Scan for the cell matching the given text and deliver its [X, Y] coordinate at center. 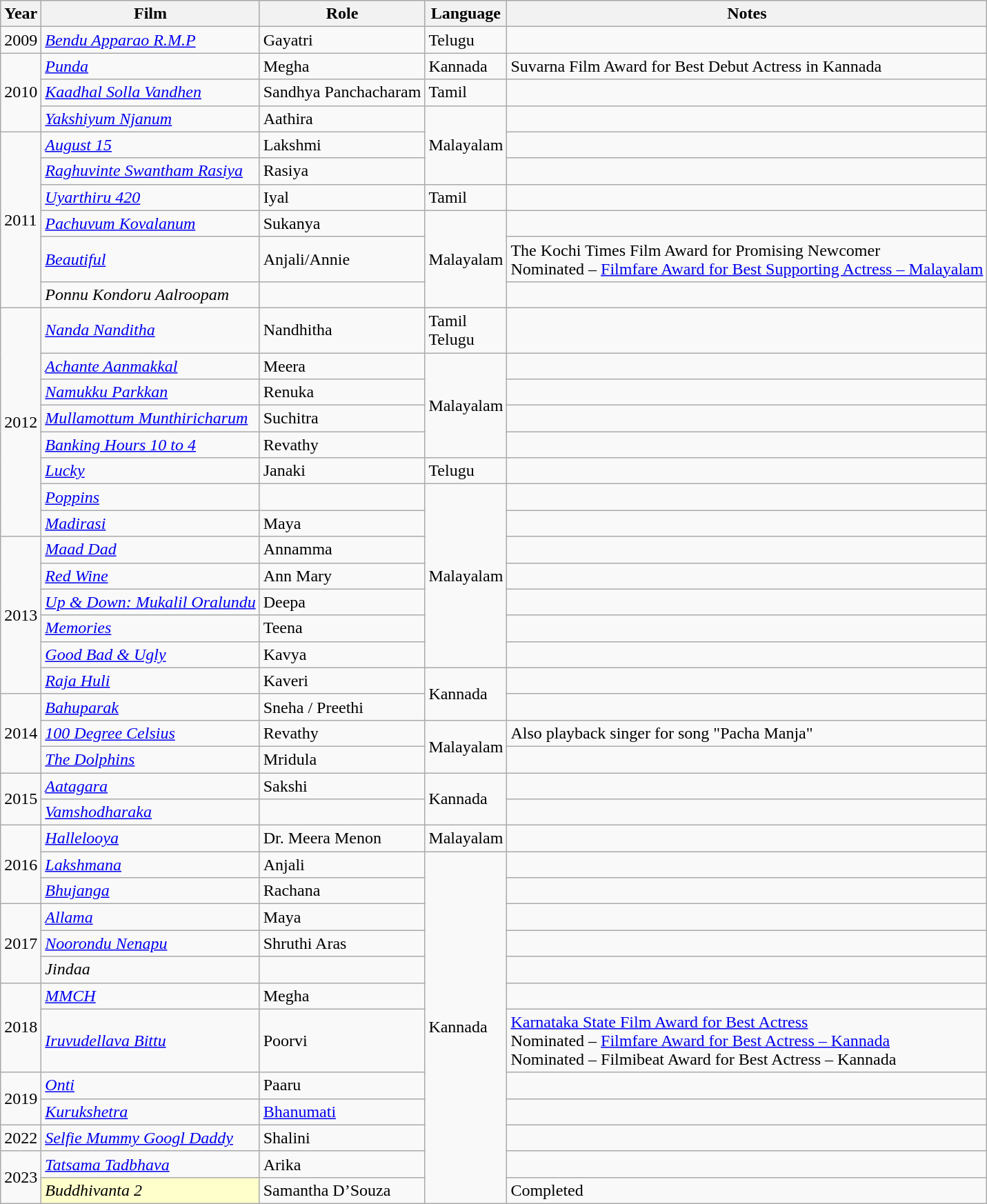
Punda [150, 66]
Pachuvum Kovalanum [150, 223]
2023 [21, 1177]
Paaru [342, 1085]
Role [342, 14]
Noorondu Nenapu [150, 943]
MMCH [150, 996]
Rachana [342, 891]
100 Degree Celsius [150, 733]
Bhanumati [342, 1112]
Buddhivanta 2 [150, 1190]
Samantha D’Souza [342, 1190]
Also playback singer for song "Pacha Manja" [747, 733]
Teena [342, 628]
Sakshi [342, 785]
Good Bad & Ugly [150, 654]
Language [466, 14]
Jindaa [150, 970]
Raja Huli [150, 681]
Annamma [342, 550]
Selfie Mummy Googl Daddy [150, 1138]
Vamshodharaka [150, 812]
Achante Aanmakkal [150, 366]
Yakshiyum Njanum [150, 119]
Kaadhal Solla Vandhen [150, 92]
Banking Hours 10 to 4 [150, 445]
Memories [150, 628]
2017 [21, 943]
2019 [21, 1098]
Shalini [342, 1138]
Dr. Meera Menon [342, 839]
Bendu Apparao R.M.P [150, 40]
2015 [21, 799]
Bhujanga [150, 891]
2022 [21, 1138]
Namukku Parkkan [150, 392]
Aatagara [150, 785]
Lakshmana [150, 865]
Ann Mary [342, 576]
Film [150, 14]
Bahuparak [150, 707]
Iruvudellava Bittu [150, 1041]
The Dolphins [150, 759]
Notes [747, 14]
Maad Dad [150, 550]
Deepa [342, 602]
Rasiya [342, 171]
TamilTelugu [466, 330]
Nanda Nanditha [150, 330]
Nandhitha [342, 330]
Gayatri [342, 40]
2010 [21, 92]
Janaki [342, 471]
Uyarthiru 420 [150, 197]
Kurukshetra [150, 1112]
2013 [21, 615]
Anjali/Annie [342, 259]
Poorvi [342, 1041]
2009 [21, 40]
Hallelooya [150, 839]
Tatsama Tadbhava [150, 1164]
Suchitra [342, 419]
Ponnu Kondoru Aalroopam [150, 294]
Suvarna Film Award for Best Debut Actress in Kannada [747, 66]
Lucky [150, 471]
Onti [150, 1085]
Poppins [150, 497]
Shruthi Aras [342, 943]
Renuka [342, 392]
2011 [21, 219]
Up & Down: Mukalil Oralundu [150, 602]
Kaveri [342, 681]
Sandhya Panchacharam [342, 92]
Sneha / Preethi [342, 707]
Kavya [342, 654]
Red Wine [150, 576]
2014 [21, 733]
Aathira [342, 119]
Madirasi [150, 523]
Iyal [342, 197]
Year [21, 14]
Mridula [342, 759]
Allama [150, 917]
Meera [342, 366]
2012 [21, 422]
Raghuvinte Swantham Rasiya [150, 171]
Arika [342, 1164]
Beautiful [150, 259]
2018 [21, 1027]
Mullamottum Munthiricharum [150, 419]
Completed [747, 1190]
Sukanya [342, 223]
The Kochi Times Film Award for Promising Newcomer Nominated – Filmfare Award for Best Supporting Actress – Malayalam [747, 259]
Lakshmi [342, 145]
August 15 [150, 145]
Anjali [342, 865]
2016 [21, 865]
